Pinpoint the cell where the given text exists, returning its (x, y) midpoint coordinate. 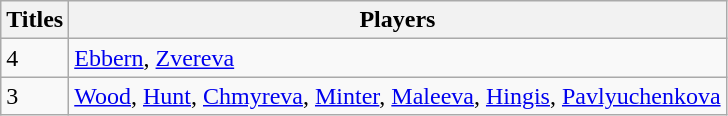
Players (398, 20)
Ebbern, Zvereva (398, 58)
Wood, Hunt, Chmyreva, Minter, Maleeva, Hingis, Pavlyuchenkova (398, 96)
Titles (35, 20)
4 (35, 58)
3 (35, 96)
